Detect which cell encompasses the target text, then output its (x, y) center coordinate. 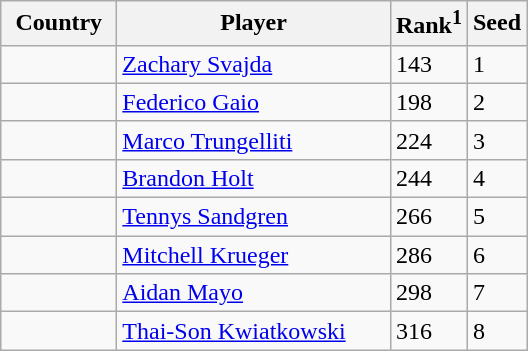
143 (428, 64)
Zachary Svajda (254, 64)
298 (428, 293)
Country (59, 24)
7 (496, 293)
266 (428, 217)
286 (428, 255)
5 (496, 217)
Aidan Mayo (254, 293)
Player (254, 24)
Federico Gaio (254, 102)
8 (496, 331)
Marco Trungelliti (254, 140)
2 (496, 102)
1 (496, 64)
6 (496, 255)
Rank1 (428, 24)
198 (428, 102)
Thai-Son Kwiatkowski (254, 331)
Seed (496, 24)
3 (496, 140)
4 (496, 178)
244 (428, 178)
Tennys Sandgren (254, 217)
Mitchell Krueger (254, 255)
316 (428, 331)
224 (428, 140)
Brandon Holt (254, 178)
